For the text-containing cell, return its midpoint in [x, y] coordinate format. 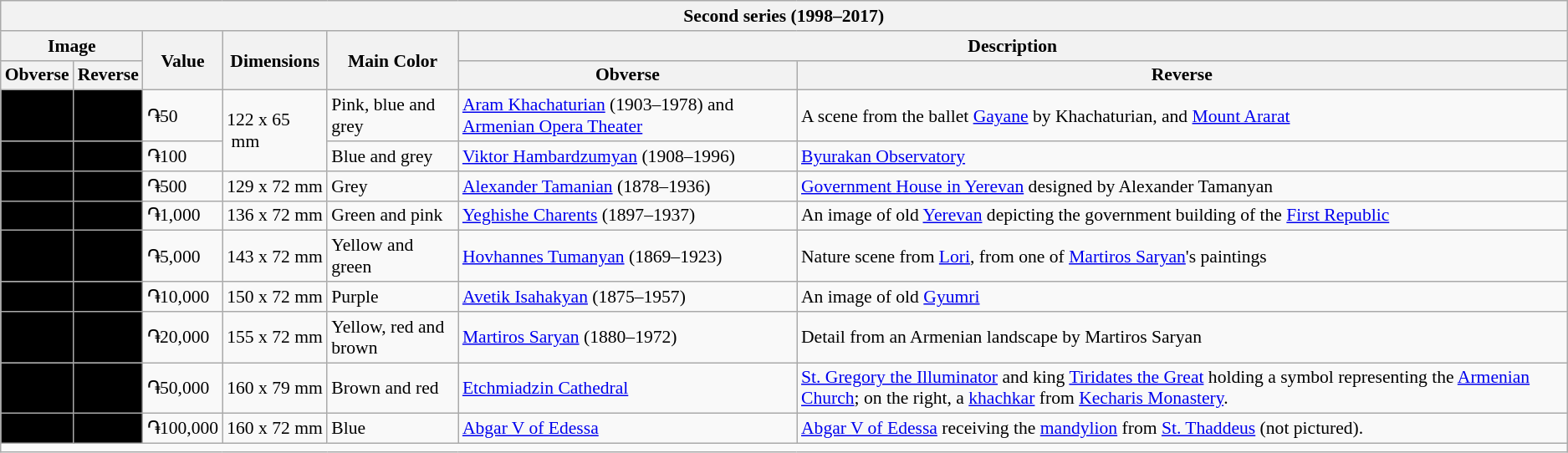
Brown and red [393, 388]
Yellow, red and brown [393, 338]
Yellow and green [393, 256]
Image [72, 46]
֏100,000 [182, 429]
Detail from an Armenian landscape by Martiros Saryan [1182, 338]
Etchmiadzin Cathedral [627, 388]
Avetik Isahakyan (1875–1957) [627, 297]
Hovhannes Tumanyan (1869–1923) [627, 256]
136 x 72 mm [274, 216]
Purple [393, 297]
֏50,000 [182, 388]
Aram Khachaturian (1903–1978) and Armenian Opera Theater [627, 115]
Blue and grey [393, 156]
Byurakan Observatory [1182, 156]
֏5,000 [182, 256]
Main Color [393, 60]
143 x 72 mm [274, 256]
Nature scene from Lori, from one of Martiros Saryan's paintings [1182, 256]
֏20,000 [182, 338]
Second series (1998–2017) [784, 16]
Green and pink [393, 216]
֏100 [182, 156]
Abgar V of Edessa [627, 429]
Value [182, 60]
150 x 72 mm [274, 297]
Blue [393, 429]
Grey [393, 186]
Viktor Hambardzumyan (1908–1996) [627, 156]
֏10,000 [182, 297]
Pink, blue and grey [393, 115]
֏1,000 [182, 216]
160 x 72 mm [274, 429]
֏50 [182, 115]
Abgar V of Edessa receiving the mandylion from St. Thaddeus (not pictured). [1182, 429]
Government House in Yerevan designed by Alexander Tamanyan [1182, 186]
֏500 [182, 186]
122 x 65 mm [274, 130]
Description [1013, 46]
An image of old Gyumri [1182, 297]
A scene from the ballet Gayane by Khachaturian, and Mount Ararat [1182, 115]
129 x 72 mm [274, 186]
Dimensions [274, 60]
Alexander Tamanian (1878–1936) [627, 186]
Yeghishe Charents (1897–1937) [627, 216]
155 x 72 mm [274, 338]
160 x 79 mm [274, 388]
Martiros Saryan (1880–1972) [627, 338]
An image of old Yerevan depicting the government building of the First Republic [1182, 216]
